Scan for the cell matching the given text and deliver its (x, y) coordinate at center. 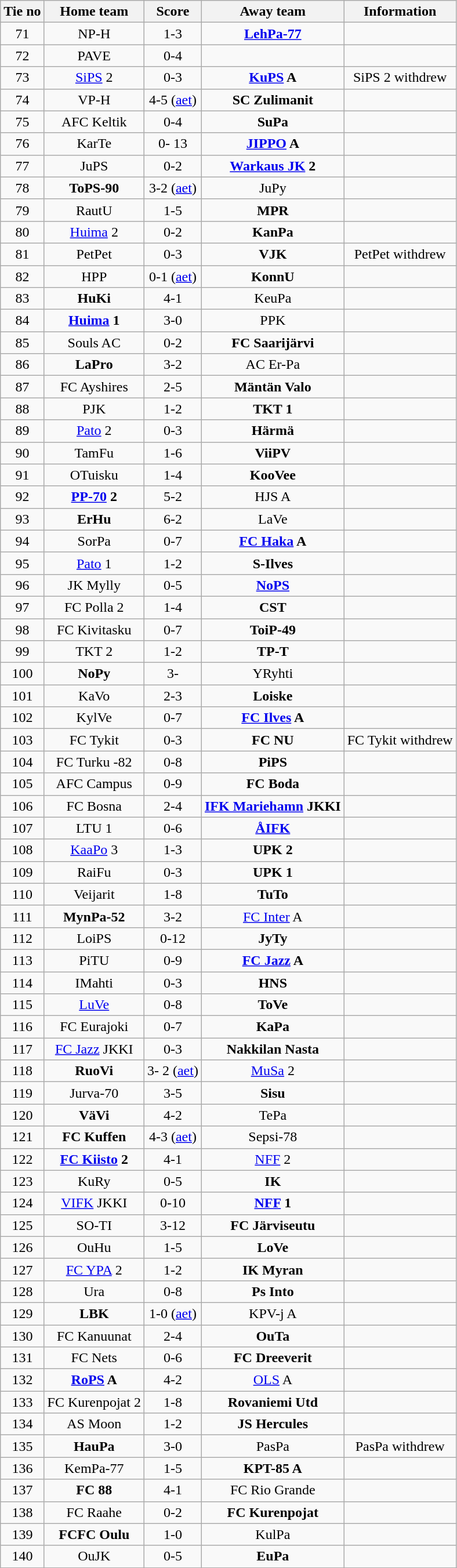
Score (173, 12)
PetPet (94, 254)
TP-T (273, 652)
FC Eurajoki (94, 1027)
FC 88 (94, 1490)
ÅIFK (273, 828)
134 (22, 1424)
LaVe (273, 519)
LuVe (94, 1005)
FC NU (273, 740)
JuPy (273, 188)
PiPS (273, 762)
Veijarit (94, 894)
PetPet withdrew (400, 254)
UPK 1 (273, 872)
80 (22, 232)
122 (22, 1159)
FC YPA 2 (94, 1269)
Souls AC (94, 343)
106 (22, 806)
127 (22, 1269)
82 (22, 277)
HNS (273, 983)
FC Bosna (94, 806)
PasPa (273, 1446)
ToVe (273, 1005)
Mäntän Valo (273, 387)
PP-70 2 (94, 497)
FC Turku -82 (94, 762)
130 (22, 1335)
MynPa-52 (94, 916)
TKT 2 (94, 652)
109 (22, 872)
91 (22, 475)
KylVe (94, 718)
75 (22, 122)
125 (22, 1225)
FC Kuffen (94, 1137)
KaVo (94, 696)
3- 2 (aet) (173, 1071)
140 (22, 1556)
1-0 (aet) (173, 1313)
SorPa (94, 541)
113 (22, 960)
FC Tykit withdrew (400, 740)
3-2 (aet) (173, 188)
CST (273, 607)
FC Raahe (94, 1512)
KPT-85 A (273, 1468)
HauPa (94, 1446)
PiTU (94, 960)
KemPa-77 (94, 1468)
LTU 1 (94, 828)
79 (22, 210)
0- 13 (173, 144)
ToiP-49 (273, 629)
Huima 1 (94, 321)
Ps Into (273, 1291)
SuPa (273, 122)
FC Kiisto 2 (94, 1159)
IMahti (94, 983)
FC Kurenpojat 2 (94, 1402)
71 (22, 34)
KPV-j A (273, 1313)
107 (22, 828)
0-1 (aet) (173, 277)
FC Kivitasku (94, 629)
114 (22, 983)
FC Polla 2 (94, 607)
YRyhti (273, 674)
105 (22, 784)
AFC Campus (94, 784)
TKT 1 (273, 409)
102 (22, 718)
137 (22, 1490)
133 (22, 1402)
115 (22, 1005)
NFF 2 (273, 1159)
FC Haka A (273, 541)
101 (22, 696)
90 (22, 453)
4-3 (aet) (173, 1137)
3-5 (173, 1093)
PAVE (94, 56)
FC Kurenpojat (273, 1512)
AS Moon (94, 1424)
1-0 (173, 1534)
SC Zulimanit (273, 100)
Rovaniemi Utd (273, 1402)
139 (22, 1534)
Sepsi-78 (273, 1137)
4-5 (aet) (173, 100)
94 (22, 541)
83 (22, 299)
5-2 (173, 497)
72 (22, 56)
FC Saarijärvi (273, 343)
VP-H (94, 100)
FC Boda (273, 784)
111 (22, 916)
RoPS A (94, 1380)
86 (22, 365)
89 (22, 431)
Sisu (273, 1093)
OuTa (273, 1335)
KonnU (273, 277)
FC Jazz JKKI (94, 1049)
AFC Keltik (94, 122)
S-Ilves (273, 563)
112 (22, 938)
AC Er-Pa (273, 365)
EuPa (273, 1556)
RautU (94, 210)
HuKi (94, 299)
LaPro (94, 365)
JIPPO A (273, 144)
Ura (94, 1291)
100 (22, 674)
73 (22, 78)
KeuPa (273, 299)
KaPa (273, 1027)
117 (22, 1049)
FC Tykit (94, 740)
FC Inter A (273, 916)
UPK 2 (273, 850)
138 (22, 1512)
MuSa 2 (273, 1071)
92 (22, 497)
Jurva-70 (94, 1093)
Tie no (22, 12)
Pato 2 (94, 431)
108 (22, 850)
JK Mylly (94, 585)
VäVi (94, 1115)
ToPS-90 (94, 188)
119 (22, 1093)
Pato 1 (94, 563)
FC Kanuunat (94, 1335)
OuJK (94, 1556)
KanPa (273, 232)
128 (22, 1291)
6-2 (173, 519)
126 (22, 1247)
Huima 2 (94, 232)
FC Ayshires (94, 387)
116 (22, 1027)
FC Dreeverit (273, 1358)
RuoVi (94, 1071)
SiPS 2 (94, 78)
2-5 (173, 387)
120 (22, 1115)
TePa (273, 1115)
LehPa-77 (273, 34)
1-6 (173, 453)
ErHu (94, 519)
77 (22, 166)
MPR (273, 210)
OuHu (94, 1247)
87 (22, 387)
135 (22, 1446)
OTuisku (94, 475)
99 (22, 652)
LoiPS (94, 938)
104 (22, 762)
ViiPV (273, 453)
132 (22, 1380)
PPK (273, 321)
0-12 (173, 938)
95 (22, 563)
103 (22, 740)
110 (22, 894)
76 (22, 144)
KarTe (94, 144)
88 (22, 409)
JS Hercules (273, 1424)
JyTy (273, 938)
Warkaus JK 2 (273, 166)
131 (22, 1358)
85 (22, 343)
KooVee (273, 475)
136 (22, 1468)
KulPa (273, 1534)
LoVe (273, 1247)
3-12 (173, 1225)
LBK (94, 1313)
FC Rio Grande (273, 1490)
NoPS (273, 585)
74 (22, 100)
SiPS 2 withdrew (400, 78)
NP-H (94, 34)
Loiske (273, 696)
84 (22, 321)
PasPa withdrew (400, 1446)
KaaPo 3 (94, 850)
PJK (94, 409)
0-10 (173, 1203)
Härmä (273, 431)
VJK (273, 254)
FC Nets (94, 1358)
129 (22, 1313)
HPP (94, 277)
Away team (273, 12)
TuTo (273, 894)
81 (22, 254)
KuPS A (273, 78)
IK Myran (273, 1269)
2-3 (173, 696)
RaiFu (94, 872)
HJS A (273, 497)
JuPS (94, 166)
VIFK JKKI (94, 1203)
124 (22, 1203)
96 (22, 585)
TamFu (94, 453)
FC Järviseutu (273, 1225)
Home team (94, 12)
78 (22, 188)
IFK Mariehamn JKKI (273, 806)
118 (22, 1071)
97 (22, 607)
121 (22, 1137)
Information (400, 12)
FC Ilves A (273, 718)
FC Jazz A (273, 960)
98 (22, 629)
3- (173, 674)
123 (22, 1181)
NoPy (94, 674)
93 (22, 519)
SO-TI (94, 1225)
OLS A (273, 1380)
FCFC Oulu (94, 1534)
Nakkilan Nasta (273, 1049)
NFF 1 (273, 1203)
IK (273, 1181)
KuRy (94, 1181)
